Return the (x, y) coordinate for the center point of the cell that contains the specified text.  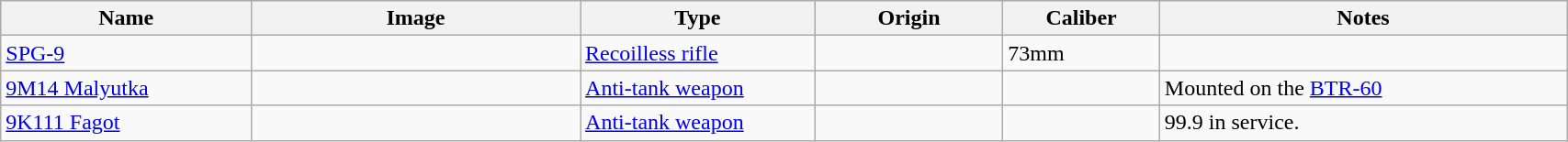
9M14 Malyutka (127, 88)
73mm (1081, 53)
Type (698, 18)
Caliber (1081, 18)
Notes (1363, 18)
Mounted on the BTR-60 (1363, 88)
Recoilless rifle (698, 53)
Name (127, 18)
SPG-9 (127, 53)
9K111 Fagot (127, 123)
Origin (909, 18)
99.9 in service. (1363, 123)
Image (416, 18)
